Output the (x, y) coordinate of the center of the cell containing the given text.  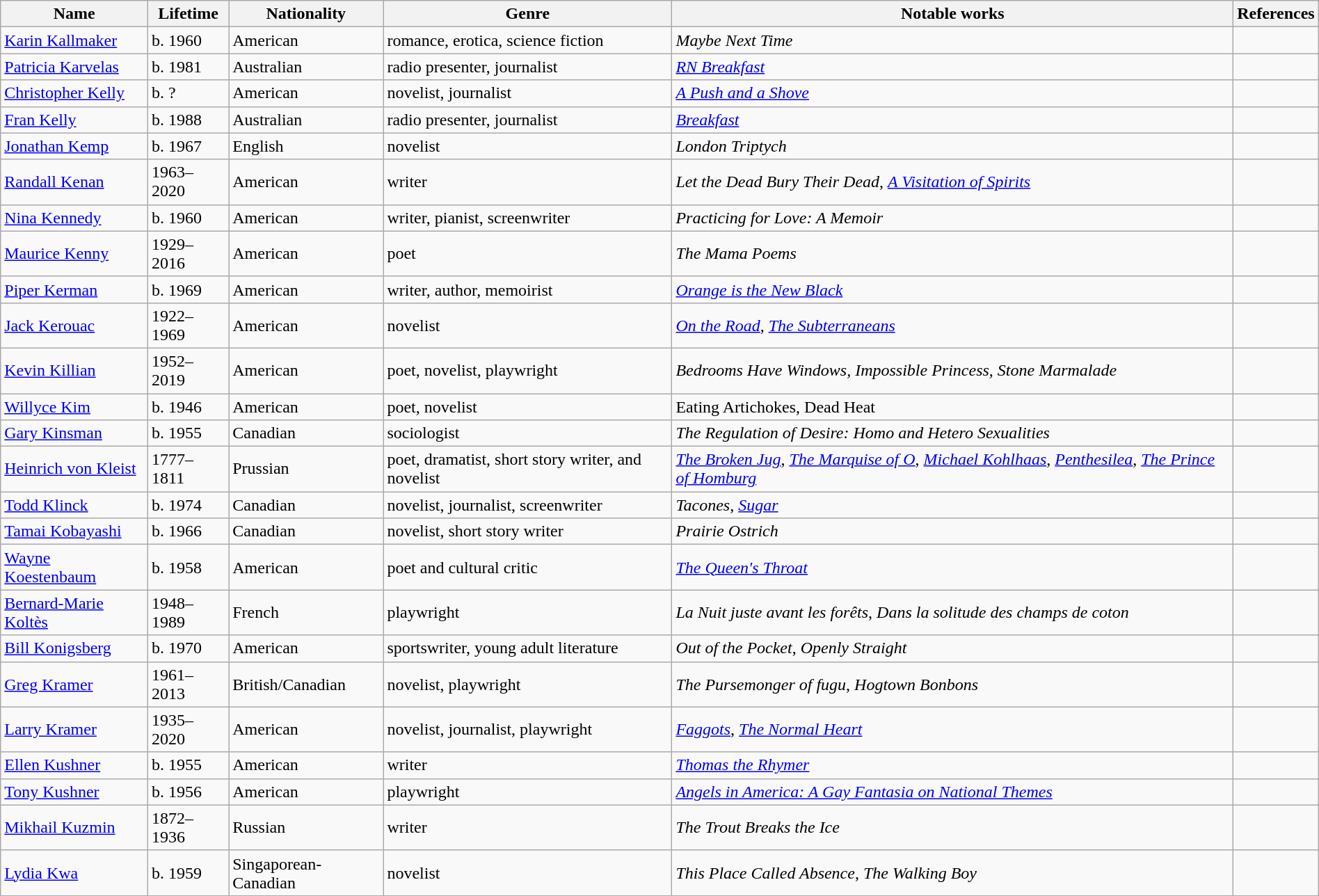
Angels in America: A Gay Fantasia on National Themes (953, 792)
Faggots, The Normal Heart (953, 729)
b. 1974 (189, 505)
Thomas the Rhymer (953, 765)
French (306, 612)
Fran Kelly (74, 120)
A Push and a Shove (953, 93)
Tacones, Sugar (953, 505)
Gary Kinsman (74, 433)
poet, novelist, playwright (527, 370)
Maurice Kenny (74, 253)
Heinrich von Kleist (74, 469)
Kevin Killian (74, 370)
Out of the Pocket, Openly Straight (953, 648)
writer, author, memoirist (527, 289)
Breakfast (953, 120)
Bernard-Marie Koltès (74, 612)
novelist, journalist, playwright (527, 729)
b. 1981 (189, 67)
Greg Kramer (74, 685)
Larry Kramer (74, 729)
b. 1956 (189, 792)
Patricia Karvelas (74, 67)
Tamai Kobayashi (74, 531)
romance, erotica, science fiction (527, 40)
The Trout Breaks the Ice (953, 828)
1963–2020 (189, 182)
Todd Klinck (74, 505)
The Mama Poems (953, 253)
RN Breakfast (953, 67)
Christopher Kelly (74, 93)
Jack Kerouac (74, 326)
1872–1936 (189, 828)
1777–1811 (189, 469)
1929–2016 (189, 253)
Eating Artichokes, Dead Heat (953, 407)
Jonathan Kemp (74, 146)
novelist, playwright (527, 685)
References (1276, 14)
The Pursemonger of fugu, Hogtown Bonbons (953, 685)
Name (74, 14)
Russian (306, 828)
Randall Kenan (74, 182)
sociologist (527, 433)
b. 1969 (189, 289)
writer, pianist, screenwriter (527, 218)
Practicing for Love: A Memoir (953, 218)
novelist, short story writer (527, 531)
sportswriter, young adult literature (527, 648)
b. 1958 (189, 568)
poet (527, 253)
Prairie Ostrich (953, 531)
Willyce Kim (74, 407)
The Queen's Throat (953, 568)
Genre (527, 14)
novelist, journalist, screenwriter (527, 505)
Maybe Next Time (953, 40)
La Nuit juste avant les forêts, Dans la solitude des champs de coton (953, 612)
1935–2020 (189, 729)
British/Canadian (306, 685)
Mikhail Kuzmin (74, 828)
b. 1970 (189, 648)
Orange is the New Black (953, 289)
English (306, 146)
b. 1946 (189, 407)
b. 1966 (189, 531)
Lydia Kwa (74, 872)
b. 1988 (189, 120)
Ellen Kushner (74, 765)
Nina Kennedy (74, 218)
The Broken Jug, The Marquise of O, Michael Kohlhaas, Penthesilea, The Prince of Homburg (953, 469)
Bedrooms Have Windows, Impossible Princess, Stone Marmalade (953, 370)
Piper Kerman (74, 289)
Singaporean-Canadian (306, 872)
Notable works (953, 14)
poet, novelist (527, 407)
b. 1959 (189, 872)
Bill Konigsberg (74, 648)
b. 1967 (189, 146)
b. ? (189, 93)
This Place Called Absence, The Walking Boy (953, 872)
Let the Dead Bury Their Dead, A Visitation of Spirits (953, 182)
The Regulation of Desire: Homo and Hetero Sexualities (953, 433)
novelist, journalist (527, 93)
poet, dramatist, short story writer, and novelist (527, 469)
poet and cultural critic (527, 568)
On the Road, The Subterraneans (953, 326)
1948–1989 (189, 612)
Wayne Koestenbaum (74, 568)
Tony Kushner (74, 792)
Lifetime (189, 14)
Prussian (306, 469)
Nationality (306, 14)
1952–2019 (189, 370)
Karin Kallmaker (74, 40)
London Triptych (953, 146)
1922–1969 (189, 326)
1961–2013 (189, 685)
